Provide the (x, y) coordinate of the cell's center where the given text is located.  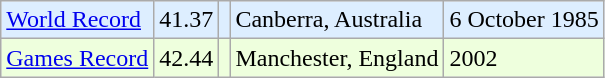
Manchester, England (337, 58)
2002 (524, 58)
Canberra, Australia (337, 20)
42.44 (186, 58)
World Record (78, 20)
Games Record (78, 58)
6 October 1985 (524, 20)
41.37 (186, 20)
